From the cell containing the given text, extract its center point as [x, y] coordinate. 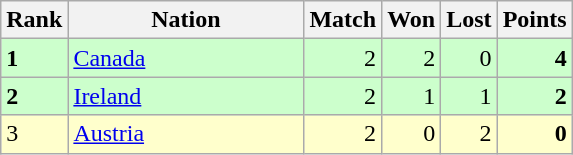
Ireland [186, 96]
4 [534, 58]
Won [412, 20]
Points [534, 20]
Nation [186, 20]
Austria [186, 134]
Canada [186, 58]
Lost [469, 20]
3 [34, 134]
Rank [34, 20]
Match [343, 20]
